Capture the cell that displays the provided text and extract its [X, Y] central coordinate. 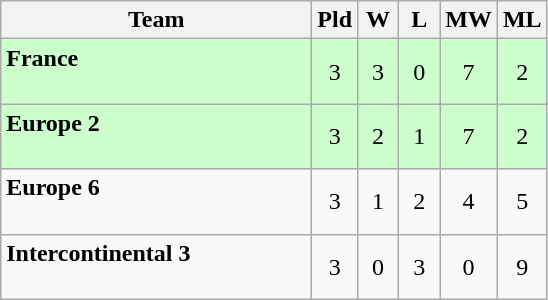
MW [469, 20]
L [420, 20]
France [156, 72]
Team [156, 20]
9 [522, 266]
4 [469, 202]
Europe 2 [156, 136]
5 [522, 202]
ML [522, 20]
W [378, 20]
Pld [335, 20]
Intercontinental 3 [156, 266]
Europe 6 [156, 202]
